Identify which cell holds the provided text, then report its (x, y) central coordinate. 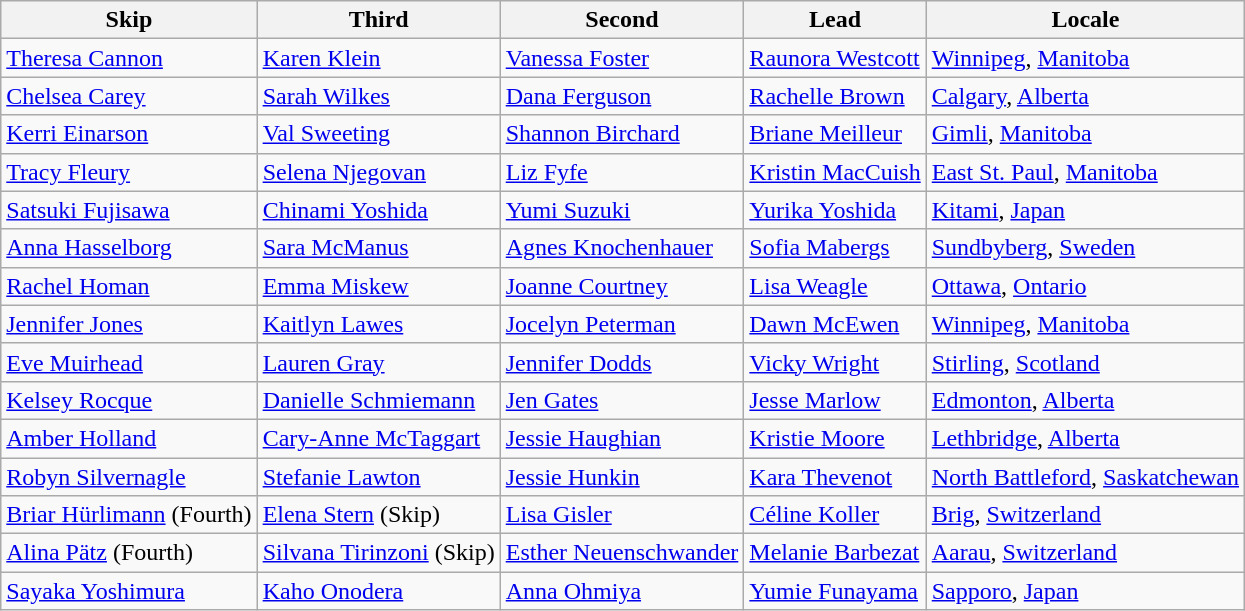
Kristie Moore (835, 438)
Liz Fyfe (622, 172)
Skip (129, 20)
Stirling, Scotland (1085, 362)
Sayaka Yoshimura (129, 591)
Anna Hasselborg (129, 248)
Lethbridge, Alberta (1085, 438)
Rachel Homan (129, 286)
Yurika Yoshida (835, 210)
Val Sweeting (378, 134)
Karen Klein (378, 58)
Locale (1085, 20)
Yumi Suzuki (622, 210)
Stefanie Lawton (378, 477)
Sara McManus (378, 248)
Sundbyberg, Sweden (1085, 248)
Lisa Gisler (622, 515)
Melanie Barbezat (835, 553)
Jennifer Jones (129, 324)
Eve Muirhead (129, 362)
Satsuki Fujisawa (129, 210)
Calgary, Alberta (1085, 96)
Sapporo, Japan (1085, 591)
Joanne Courtney (622, 286)
Vicky Wright (835, 362)
Jesse Marlow (835, 400)
Shannon Birchard (622, 134)
Kara Thevenot (835, 477)
Alina Pätz (Fourth) (129, 553)
Kaho Onodera (378, 591)
Theresa Cannon (129, 58)
Raunora Westcott (835, 58)
Kitami, Japan (1085, 210)
Kristin MacCuish (835, 172)
Robyn Silvernagle (129, 477)
Jocelyn Peterman (622, 324)
Jennifer Dodds (622, 362)
Kelsey Rocque (129, 400)
Tracy Fleury (129, 172)
Aarau, Switzerland (1085, 553)
Brig, Switzerland (1085, 515)
Chinami Yoshida (378, 210)
Sarah Wilkes (378, 96)
Elena Stern (Skip) (378, 515)
Agnes Knochenhauer (622, 248)
Selena Njegovan (378, 172)
Kerri Einarson (129, 134)
Jessie Haughian (622, 438)
Briane Meilleur (835, 134)
Kaitlyn Lawes (378, 324)
Rachelle Brown (835, 96)
Sofia Mabergs (835, 248)
Céline Koller (835, 515)
Dana Ferguson (622, 96)
Yumie Funayama (835, 591)
Lead (835, 20)
Cary-Anne McTaggart (378, 438)
Amber Holland (129, 438)
Dawn McEwen (835, 324)
East St. Paul, Manitoba (1085, 172)
Lauren Gray (378, 362)
Vanessa Foster (622, 58)
Silvana Tirinzoni (Skip) (378, 553)
Briar Hürlimann (Fourth) (129, 515)
Lisa Weagle (835, 286)
Emma Miskew (378, 286)
Danielle Schmiemann (378, 400)
Chelsea Carey (129, 96)
North Battleford, Saskatchewan (1085, 477)
Esther Neuenschwander (622, 553)
Ottawa, Ontario (1085, 286)
Jen Gates (622, 400)
Gimli, Manitoba (1085, 134)
Edmonton, Alberta (1085, 400)
Second (622, 20)
Jessie Hunkin (622, 477)
Anna Ohmiya (622, 591)
Third (378, 20)
